Search for the cell housing the specified text and yield its (X, Y) center coordinate. 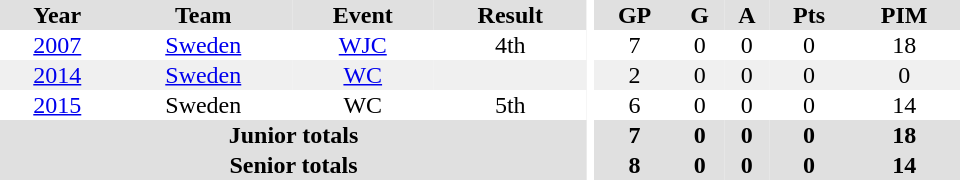
PIM (904, 15)
2014 (58, 75)
5th (511, 105)
WJC (363, 45)
Junior totals (294, 135)
Event (363, 15)
A (747, 15)
Pts (810, 15)
G (700, 15)
2007 (58, 45)
8 (635, 165)
Year (58, 15)
4th (511, 45)
2015 (58, 105)
Senior totals (294, 165)
Team (204, 15)
GP (635, 15)
6 (635, 105)
Result (511, 15)
2 (635, 75)
